Capture the cell that displays the provided text and extract its [X, Y] central coordinate. 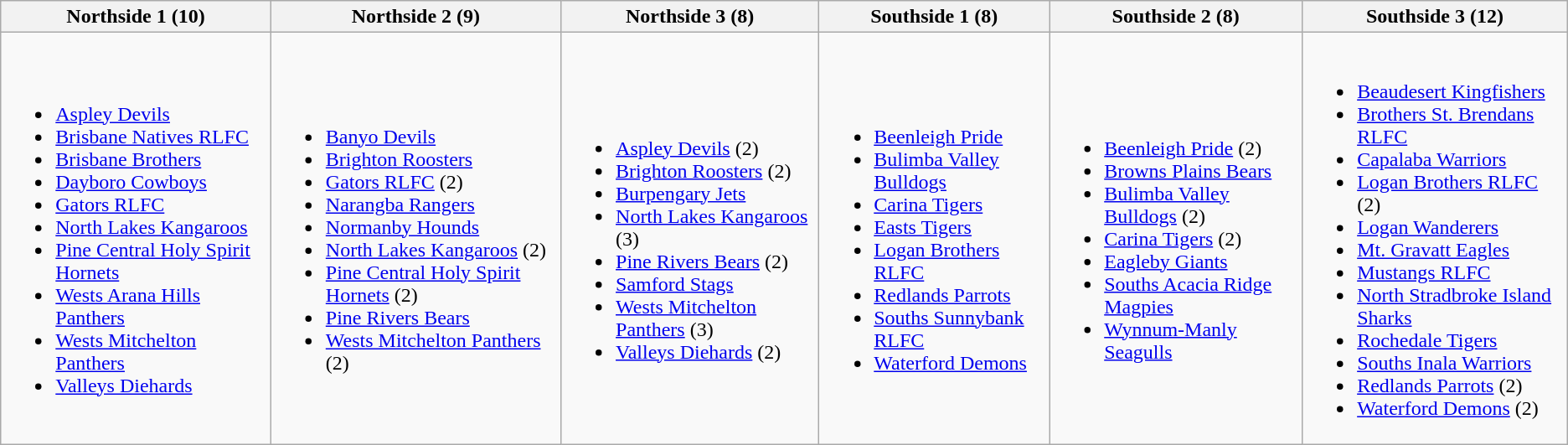
Northside 3 (8) [690, 17]
Southside 3 (12) [1436, 17]
Southside 2 (8) [1176, 17]
Beenleigh Pride Bulimba Valley Bulldogs Carina Tigers Easts Tigers Logan Brothers RLFC Redlands Parrots Souths Sunnybank RLFC Waterford Demons [935, 238]
Northside 1 (10) [136, 17]
Southside 1 (8) [935, 17]
Northside 2 (9) [415, 17]
